Provide the [x, y] coordinate of the cell's center where the given text is located.  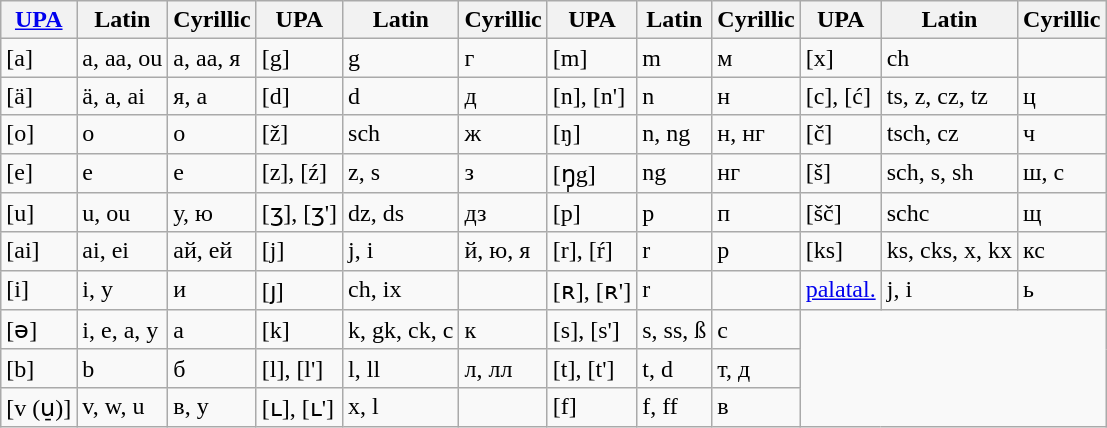
t, d [674, 368]
[k] [299, 330]
d [401, 96]
f, ff [674, 407]
ä, a, ai [122, 96]
[j] [299, 251]
g [401, 58]
ts, z, cz, tz [949, 96]
н, нг [756, 134]
[šč] [840, 213]
[ȷ] [299, 290]
ch, ix [401, 290]
[p] [592, 213]
m [674, 58]
ks, cks, x, kx [949, 251]
b [122, 368]
ш, с [1062, 173]
e [122, 173]
щ [1062, 213]
ь [1062, 290]
[č] [840, 134]
з [503, 173]
sch [401, 134]
п [756, 213]
р [756, 251]
а, аа, я [212, 58]
s, ss, ß [674, 330]
т, д [756, 368]
б [212, 368]
[d] [299, 96]
[ŋ̩g] [592, 173]
tsch, cz [949, 134]
и [212, 290]
[c], [ć] [840, 96]
[ž] [299, 134]
[l], [l'] [299, 368]
i, y [122, 290]
[ai] [39, 251]
[i] [39, 290]
v, w, u [122, 407]
г [503, 58]
ch [949, 58]
у, ю [212, 213]
ч [1062, 134]
[ks] [840, 251]
[s], [s'] [592, 330]
[ʀ], [ʀ'] [592, 290]
[o] [39, 134]
schc [949, 213]
ng [674, 173]
м [756, 58]
n [674, 96]
кс [1062, 251]
[u] [39, 213]
z, s [401, 173]
л, лл [503, 368]
[f] [592, 407]
ai, ei [122, 251]
[v (u̠)] [39, 407]
в [756, 407]
й, ю, я [503, 251]
[ʟ], [ʟ'] [299, 407]
k, gk, ck, c [401, 330]
o [122, 134]
[t], [t'] [592, 368]
[ŋ] [592, 134]
[g] [299, 58]
u, ou [122, 213]
к [503, 330]
p [674, 213]
[m] [592, 58]
ай, ей [212, 251]
дз [503, 213]
palatal. [840, 290]
с [756, 330]
l, ll [401, 368]
[š] [840, 173]
нг [756, 173]
[z], [ź] [299, 173]
о [212, 134]
н [756, 96]
я, а [212, 96]
[r], [ŕ] [592, 251]
е [212, 173]
а [212, 330]
[a] [39, 58]
n, ng [674, 134]
[ə] [39, 330]
i, e, a, y [122, 330]
[ä] [39, 96]
д [503, 96]
a, aa, ou [122, 58]
[b] [39, 368]
[n], [n'] [592, 96]
dz, ds [401, 213]
[x] [840, 58]
в, у [212, 407]
[ʒ], [ʒ'] [299, 213]
x, l [401, 407]
[e] [39, 173]
ц [1062, 96]
sch, s, sh [949, 173]
ж [503, 134]
